Search for the cell housing the specified text and yield its [X, Y] center coordinate. 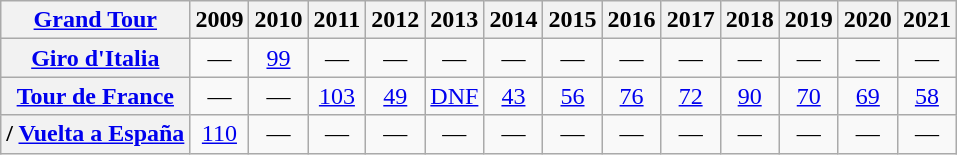
Grand Tour [96, 20]
56 [572, 96]
2021 [926, 20]
69 [868, 96]
103 [337, 96]
58 [926, 96]
2017 [690, 20]
110 [220, 134]
43 [514, 96]
2015 [572, 20]
2016 [632, 20]
2018 [750, 20]
90 [750, 96]
2010 [278, 20]
99 [278, 58]
Tour de France [96, 96]
70 [808, 96]
2012 [396, 20]
76 [632, 96]
/ Vuelta a España [96, 134]
2014 [514, 20]
2009 [220, 20]
2020 [868, 20]
2013 [454, 20]
49 [396, 96]
DNF [454, 96]
2019 [808, 20]
Giro d'Italia [96, 58]
72 [690, 96]
2011 [337, 20]
